Output the (X, Y) coordinate of the center of the cell containing the given text.  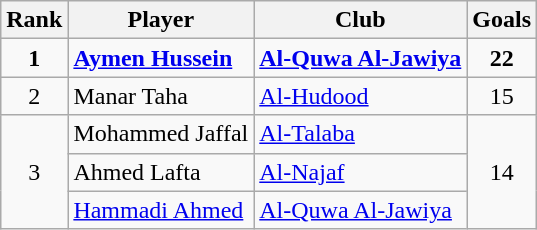
Player (161, 20)
2 (34, 96)
22 (502, 58)
Goals (502, 20)
3 (34, 172)
Aymen Hussein (161, 58)
14 (502, 172)
Al-Najaf (360, 172)
Club (360, 20)
Ahmed Lafta (161, 172)
Al-Hudood (360, 96)
15 (502, 96)
Hammadi Ahmed (161, 210)
Rank (34, 20)
1 (34, 58)
Manar Taha (161, 96)
Mohammed Jaffal (161, 134)
Al-Talaba (360, 134)
